Provide the [x, y] coordinate of the cell's center where the given text is located.  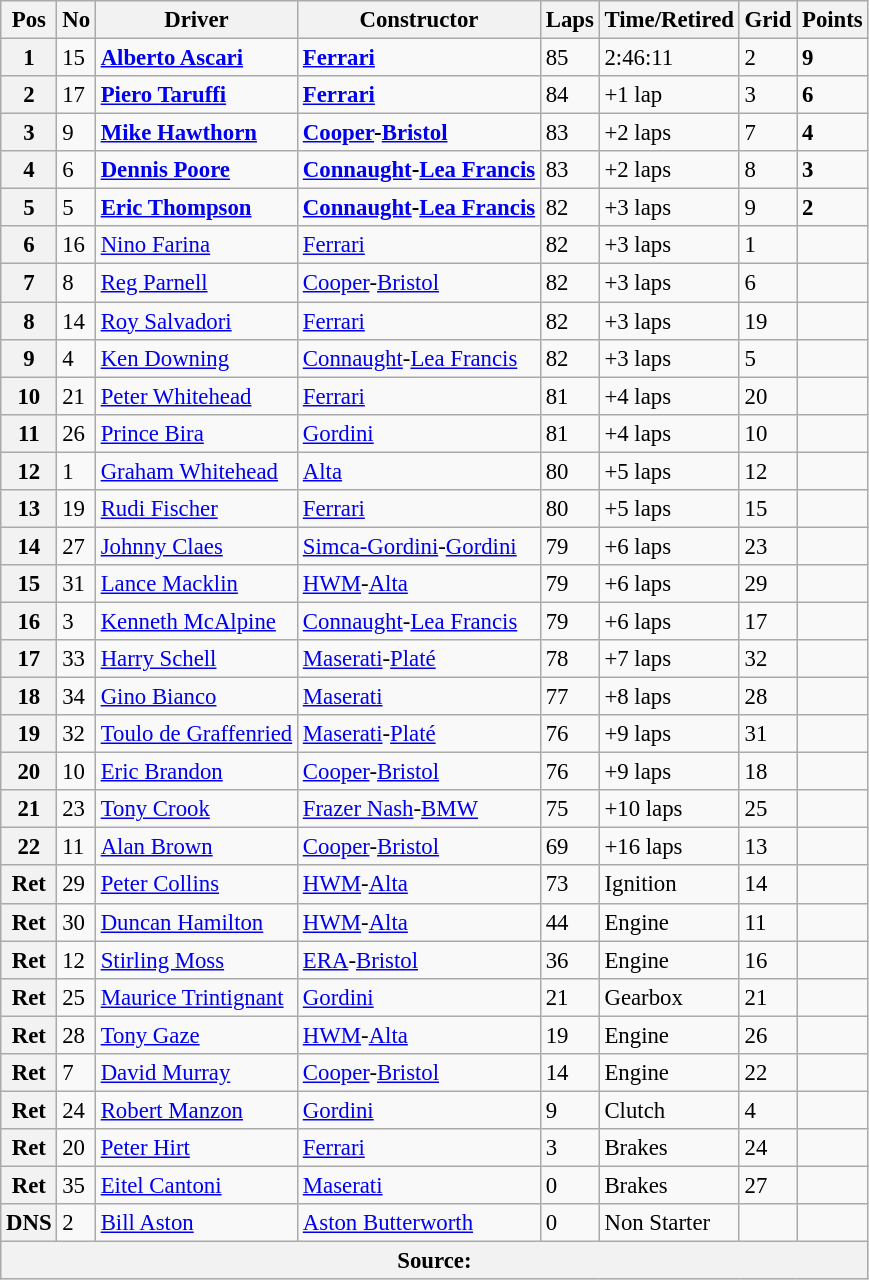
Stirling Moss [196, 960]
Laps [570, 20]
Kenneth McAlpine [196, 621]
+1 lap [669, 95]
69 [570, 847]
Maurice Trintignant [196, 997]
Bill Aston [196, 1223]
33 [76, 659]
Gino Bianco [196, 697]
Tony Gaze [196, 1035]
Peter Hirt [196, 1148]
+7 laps [669, 659]
73 [570, 885]
Lance Macklin [196, 584]
75 [570, 809]
Rudi Fischer [196, 509]
DNS [29, 1223]
Johnny Claes [196, 546]
Toulo de Graffenried [196, 734]
Non Starter [669, 1223]
David Murray [196, 1073]
Piero Taruffi [196, 95]
Pos [29, 20]
Peter Whitehead [196, 396]
78 [570, 659]
Peter Collins [196, 885]
2:46:11 [669, 58]
Driver [196, 20]
Prince Bira [196, 433]
Alberto Ascari [196, 58]
36 [570, 960]
Duncan Hamilton [196, 922]
Points [832, 20]
Time/Retired [669, 20]
35 [76, 1185]
84 [570, 95]
44 [570, 922]
Harry Schell [196, 659]
Roy Salvadori [196, 321]
Alta [420, 471]
Aston Butterworth [420, 1223]
34 [76, 697]
Source: [434, 1261]
Dennis Poore [196, 170]
Eric Thompson [196, 208]
30 [76, 922]
Grid [768, 20]
+16 laps [669, 847]
No [76, 20]
Graham Whitehead [196, 471]
Ignition [669, 885]
Reg Parnell [196, 283]
Mike Hawthorn [196, 133]
+10 laps [669, 809]
Frazer Nash-BMW [420, 809]
Ken Downing [196, 358]
+8 laps [669, 697]
Eitel Cantoni [196, 1185]
Alan Brown [196, 847]
Robert Manzon [196, 1110]
Gearbox [669, 997]
Eric Brandon [196, 772]
Tony Crook [196, 809]
Nino Farina [196, 245]
ERA-Bristol [420, 960]
Simca-Gordini-Gordini [420, 546]
77 [570, 697]
85 [570, 58]
Clutch [669, 1110]
Constructor [420, 20]
